Search for the cell housing the specified text and yield its [x, y] center coordinate. 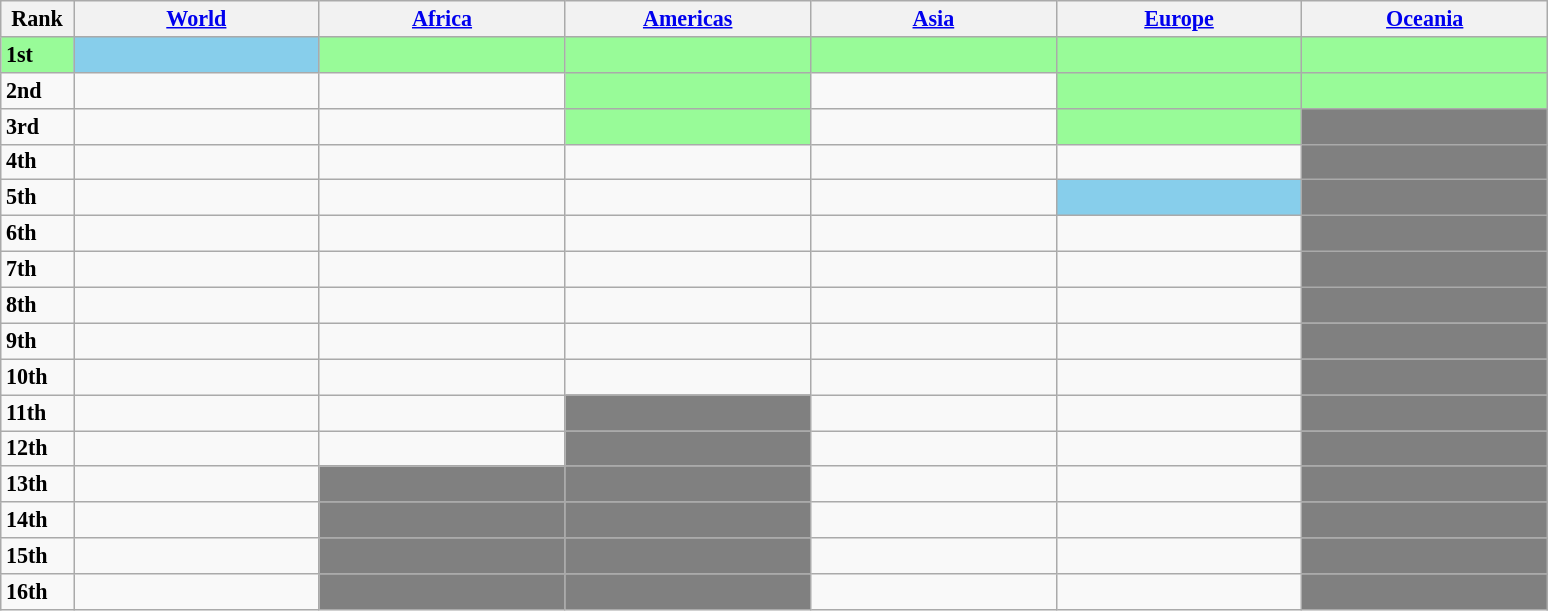
6th [38, 233]
5th [38, 198]
1st [38, 54]
9th [38, 341]
Oceania [1425, 18]
10th [38, 377]
8th [38, 305]
15th [38, 556]
Africa [442, 18]
7th [38, 269]
Europe [1179, 18]
12th [38, 448]
Americas [688, 18]
3rd [38, 126]
Rank [38, 18]
4th [38, 162]
2nd [38, 90]
World [197, 18]
16th [38, 591]
Asia [934, 18]
11th [38, 412]
14th [38, 520]
13th [38, 484]
